Provide the (x, y) coordinate of the cell's center where the given text is located.  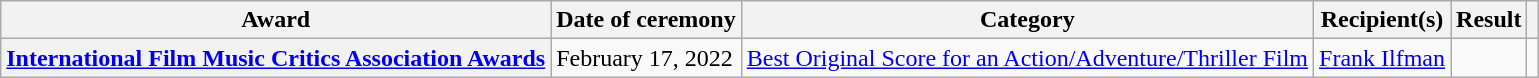
Frank Ilfman (1382, 58)
Category (1027, 20)
February 17, 2022 (646, 58)
Recipient(s) (1382, 20)
Date of ceremony (646, 20)
International Film Music Critics Association Awards (276, 58)
Award (276, 20)
Best Original Score for an Action/Adventure/Thriller Film (1027, 58)
Result (1489, 20)
